Find where the given text appears and provide that cell's center as [X, Y] coordinate. 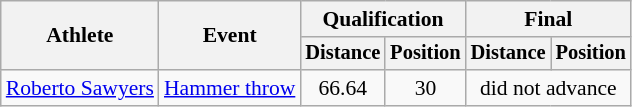
66.64 [342, 88]
30 [425, 88]
Athlete [80, 36]
Event [230, 36]
Roberto Sawyers [80, 88]
Qualification [382, 19]
Final [548, 19]
did not advance [548, 88]
Hammer throw [230, 88]
